Pinpoint the cell where the given text exists, returning its (x, y) midpoint coordinate. 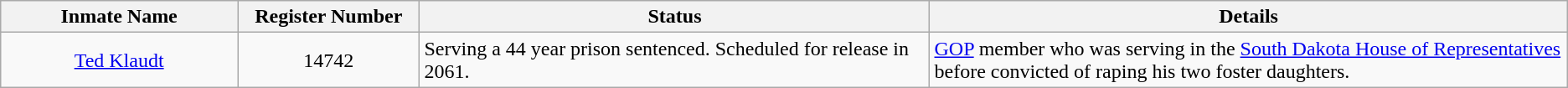
Ted Klaudt (119, 60)
14742 (328, 60)
Inmate Name (119, 17)
Details (1248, 17)
Register Number (328, 17)
GOP member who was serving in the South Dakota House of Representatives before convicted of raping his two foster daughters. (1248, 60)
Serving a 44 year prison sentenced. Scheduled for release in 2061. (675, 60)
Status (675, 17)
